Determine the [x, y] coordinate at the center of the cell enclosing the given text.  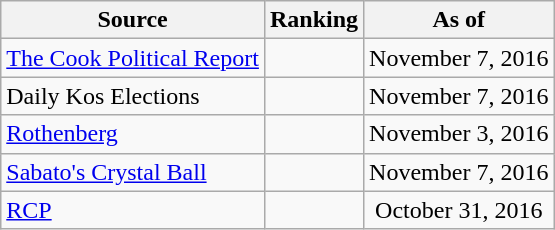
October 31, 2016 [459, 210]
November 3, 2016 [459, 134]
Source [133, 20]
The Cook Political Report [133, 58]
Daily Kos Elections [133, 96]
RCP [133, 210]
As of [459, 20]
Sabato's Crystal Ball [133, 172]
Ranking [314, 20]
Rothenberg [133, 134]
